From the cell containing the given text, extract its center point as [x, y] coordinate. 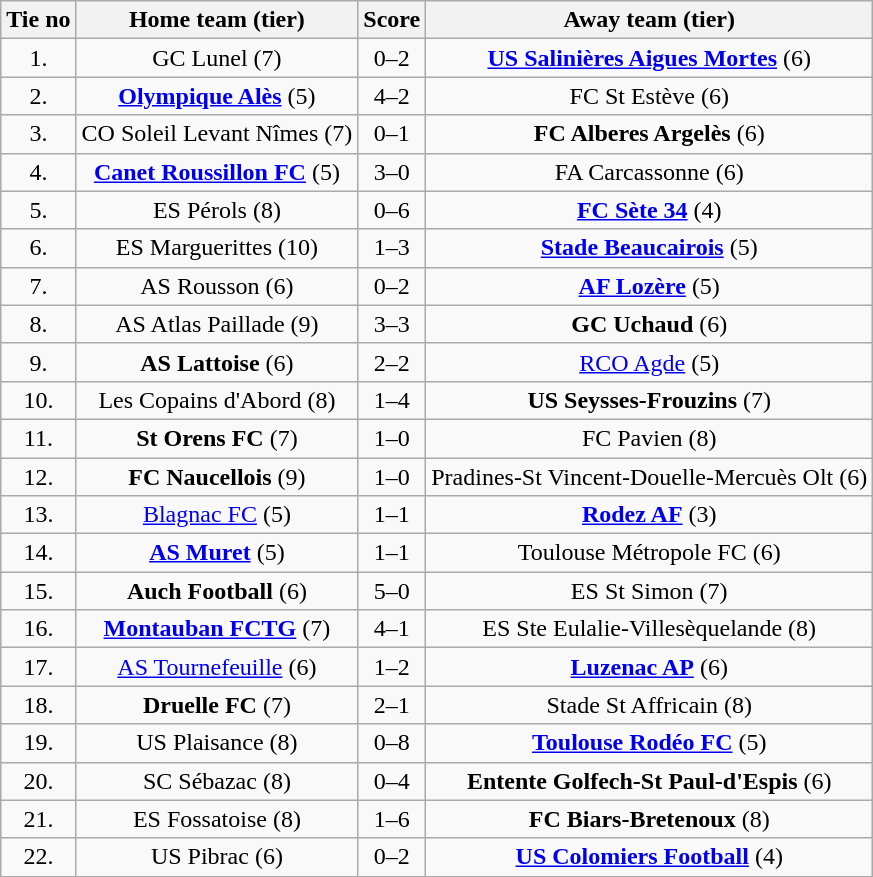
GC Lunel (7) [217, 58]
3. [38, 134]
FC Biars-Bretenoux (8) [650, 819]
20. [38, 781]
Montauban FCTG (7) [217, 629]
Canet Roussillon FC (5) [217, 172]
2–1 [392, 705]
St Orens FC (7) [217, 438]
FC Pavien (8) [650, 438]
US Plaisance (8) [217, 743]
18. [38, 705]
GC Uchaud (6) [650, 324]
1–3 [392, 248]
Toulouse Rodéo FC (5) [650, 743]
9. [38, 362]
Blagnac FC (5) [217, 515]
4–1 [392, 629]
10. [38, 400]
FC Sète 34 (4) [650, 210]
4–2 [392, 96]
Stade Beaucairois (5) [650, 248]
AF Lozère (5) [650, 286]
1–2 [392, 667]
8. [38, 324]
AS Tournefeuille (6) [217, 667]
6. [38, 248]
5. [38, 210]
ES Ste Eulalie-Villesèquelande (8) [650, 629]
1–6 [392, 819]
1–4 [392, 400]
US Colomiers Football (4) [650, 857]
Home team (tier) [217, 20]
15. [38, 591]
Luzenac AP (6) [650, 667]
ES Marguerittes (10) [217, 248]
22. [38, 857]
16. [38, 629]
ES St Simon (7) [650, 591]
17. [38, 667]
Olympique Alès (5) [217, 96]
US Seysses-Frouzins (7) [650, 400]
AS Muret (5) [217, 553]
Away team (tier) [650, 20]
Score [392, 20]
AS Rousson (6) [217, 286]
0–6 [392, 210]
Toulouse Métropole FC (6) [650, 553]
Pradines-St Vincent-Douelle-Mercuès Olt (6) [650, 477]
Les Copains d'Abord (8) [217, 400]
AS Atlas Paillade (9) [217, 324]
Auch Football (6) [217, 591]
Druelle FC (7) [217, 705]
SC Sébazac (8) [217, 781]
1. [38, 58]
RCO Agde (5) [650, 362]
2–2 [392, 362]
Stade St Affricain (8) [650, 705]
US Salinières Aigues Mortes (6) [650, 58]
Rodez AF (3) [650, 515]
ES Fossatoise (8) [217, 819]
AS Lattoise (6) [217, 362]
19. [38, 743]
CO Soleil Levant Nîmes (7) [217, 134]
0–1 [392, 134]
Tie no [38, 20]
3–0 [392, 172]
4. [38, 172]
US Pibrac (6) [217, 857]
FC St Estève (6) [650, 96]
3–3 [392, 324]
FC Alberes Argelès (6) [650, 134]
0–4 [392, 781]
2. [38, 96]
Entente Golfech-St Paul-d'Espis (6) [650, 781]
14. [38, 553]
FA Carcassonne (6) [650, 172]
7. [38, 286]
0–8 [392, 743]
11. [38, 438]
FC Naucellois (9) [217, 477]
ES Pérols (8) [217, 210]
21. [38, 819]
5–0 [392, 591]
12. [38, 477]
13. [38, 515]
